Extract the [x, y] coordinate from the center of the cell holding the provided text.  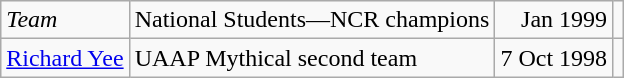
Richard Yee [65, 58]
UAAP Mythical second team [312, 58]
7 Oct 1998 [554, 58]
Jan 1999 [554, 20]
Team [65, 20]
National Students—NCR champions [312, 20]
